For the text-containing cell, return its midpoint in (x, y) coordinate format. 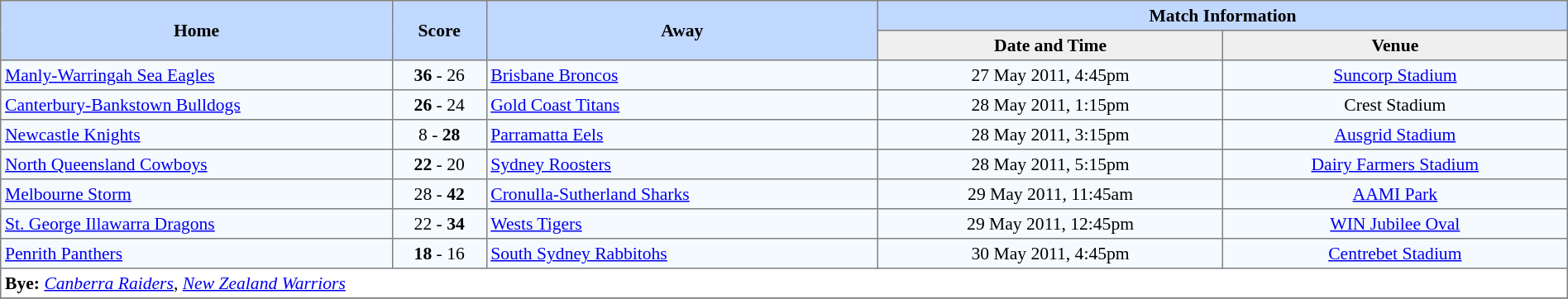
Home (197, 31)
Dairy Farmers Stadium (1394, 164)
Venue (1394, 45)
26 - 24 (439, 105)
South Sydney Rabbitohs (682, 254)
28 - 42 (439, 194)
Match Information (1223, 16)
22 - 34 (439, 224)
22 - 20 (439, 164)
8 - 28 (439, 135)
Newcastle Knights (197, 135)
Melbourne Storm (197, 194)
27 May 2011, 4:45pm (1050, 75)
Bye: Canberra Raiders, New Zealand Warriors (784, 283)
Suncorp Stadium (1394, 75)
North Queensland Cowboys (197, 164)
Away (682, 31)
WIN Jubilee Oval (1394, 224)
Wests Tigers (682, 224)
36 - 26 (439, 75)
Centrebet Stadium (1394, 254)
29 May 2011, 12:45pm (1050, 224)
Canterbury-Bankstown Bulldogs (197, 105)
Sydney Roosters (682, 164)
29 May 2011, 11:45am (1050, 194)
AAMI Park (1394, 194)
18 - 16 (439, 254)
Brisbane Broncos (682, 75)
Score (439, 31)
28 May 2011, 3:15pm (1050, 135)
28 May 2011, 1:15pm (1050, 105)
Gold Coast Titans (682, 105)
St. George Illawarra Dragons (197, 224)
28 May 2011, 5:15pm (1050, 164)
30 May 2011, 4:45pm (1050, 254)
Date and Time (1050, 45)
Manly-Warringah Sea Eagles (197, 75)
Parramatta Eels (682, 135)
Penrith Panthers (197, 254)
Crest Stadium (1394, 105)
Cronulla-Sutherland Sharks (682, 194)
Ausgrid Stadium (1394, 135)
